Locate the cell with the specified text and output its (x, y) center coordinate. 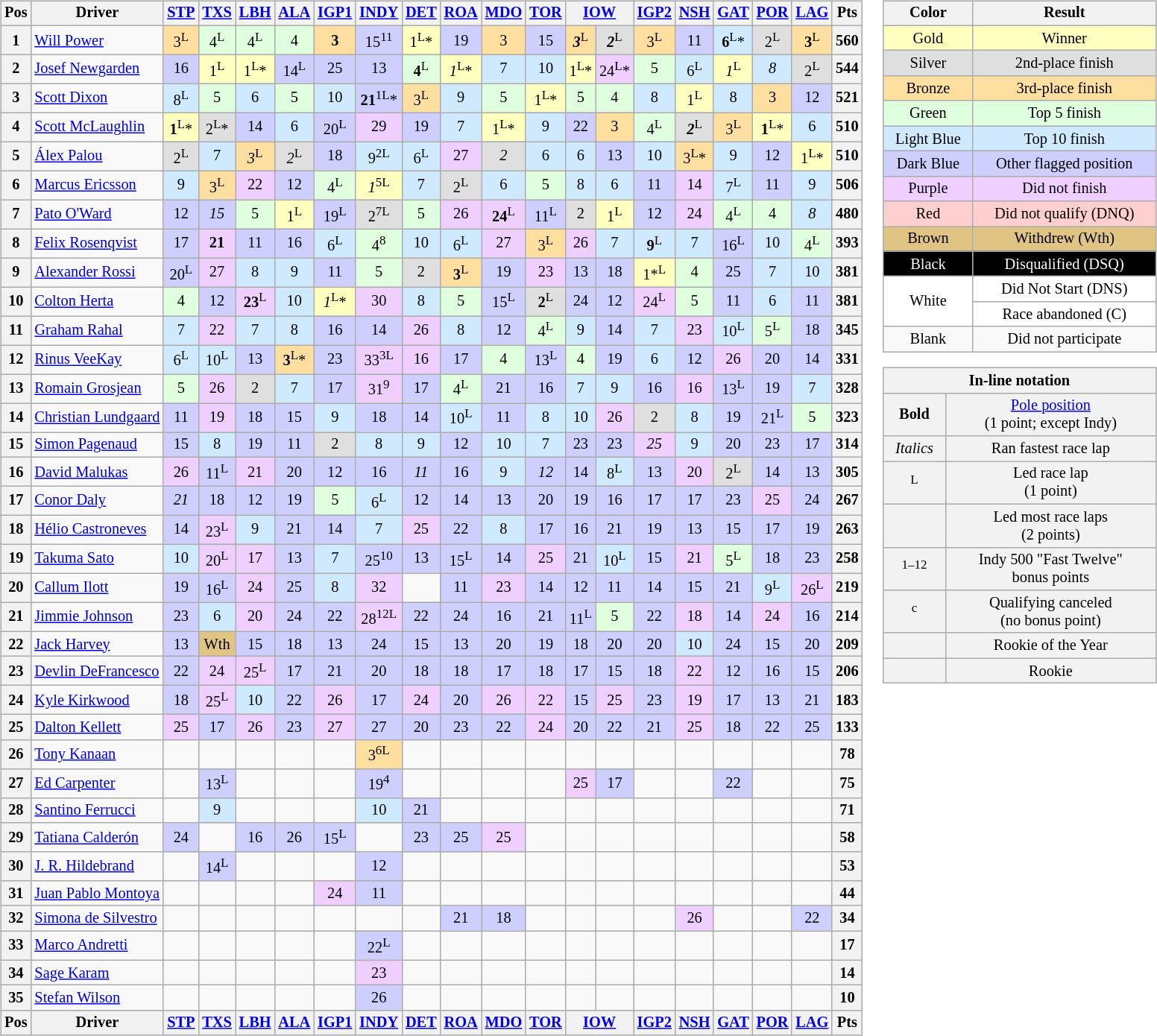
Kyle Kirkwood (97, 701)
White (927, 301)
133 (847, 727)
263 (847, 529)
267 (847, 501)
Rookie of the Year (1051, 645)
Rinus VeeKay (97, 359)
Scott McLaughlin (97, 127)
506 (847, 185)
560 (847, 40)
Álex Palou (97, 157)
48 (379, 243)
314 (847, 445)
Felix Rosenqvist (97, 243)
214 (847, 617)
Did not finish (1065, 189)
Green (927, 113)
27L (379, 215)
Hélio Castroneves (97, 529)
Will Power (97, 40)
36L (379, 754)
Did Not Start (DNS) (1065, 289)
Red (927, 214)
Dalton Kellett (97, 727)
1–12 (914, 569)
Brown (927, 239)
258 (847, 559)
c (914, 612)
Rookie (1051, 671)
Purple (927, 189)
Led race lap(1 point) (1051, 483)
Indy 500 "Fast Twelve"bonus points (1051, 569)
Devlin DeFrancesco (97, 671)
Did not qualify (DNQ) (1065, 214)
Jimmie Johnson (97, 617)
393 (847, 243)
Qualifying canceled(no bonus point) (1051, 612)
19L (335, 215)
7L (733, 185)
92L (379, 157)
Italics (914, 449)
Pato O'Ward (97, 215)
Romain Grosjean (97, 389)
211L* (379, 98)
Sage Karam (97, 973)
Light Blue (927, 139)
Ed Carpenter (97, 783)
David Malukas (97, 471)
2510 (379, 559)
Silver (927, 63)
Withdrew (Wth) (1065, 239)
Jack Harvey (97, 644)
345 (847, 331)
75 (847, 783)
44 (847, 894)
Pole position(1 point; except Indy) (1051, 414)
22L (379, 945)
2nd-place finish (1065, 63)
333L (379, 359)
Tatiana Calderón (97, 838)
Disqualified (DSQ) (1065, 264)
1 (16, 40)
L (914, 483)
Other flagged position (1065, 164)
2L* (216, 127)
71 (847, 810)
206 (847, 671)
183 (847, 701)
Santino Ferrucci (97, 810)
Race abandoned (C) (1065, 315)
Winner (1065, 38)
53 (847, 866)
480 (847, 215)
Top 5 finish (1065, 113)
Wth (216, 644)
Juan Pablo Montoya (97, 894)
6L* (733, 40)
Dark Blue (927, 164)
Josef Newgarden (97, 69)
Result (1065, 13)
219 (847, 587)
328 (847, 389)
78 (847, 754)
544 (847, 69)
Led most race laps(2 points) (1051, 525)
28 (16, 810)
1511 (379, 40)
35 (16, 998)
Top 10 finish (1065, 139)
Christian Lundgaard (97, 417)
Scott Dixon (97, 98)
305 (847, 471)
26L (812, 587)
Tony Kanaan (97, 754)
24L* (614, 69)
Ran fastest race lap (1051, 449)
521 (847, 98)
Alexander Rossi (97, 273)
Black (927, 264)
Callum Ilott (97, 587)
Colton Herta (97, 301)
Blank (927, 339)
1*L (655, 273)
Graham Rahal (97, 331)
Gold (927, 38)
Color (927, 13)
31 (16, 894)
Simon Pagenaud (97, 445)
J. R. Hildebrand (97, 866)
Takuma Sato (97, 559)
Stefan Wilson (97, 998)
3rd-place finish (1065, 89)
Bold (914, 414)
Bronze (927, 89)
331 (847, 359)
323 (847, 417)
58 (847, 838)
Did not participate (1065, 339)
Simona de Silvestro (97, 918)
Conor Daly (97, 501)
Marco Andretti (97, 945)
2812L (379, 617)
21L (772, 417)
In-line notation (1019, 381)
Marcus Ericsson (97, 185)
319 (379, 389)
194 (379, 783)
209 (847, 644)
33 (16, 945)
